Search for the cell housing the specified text and yield its (X, Y) center coordinate. 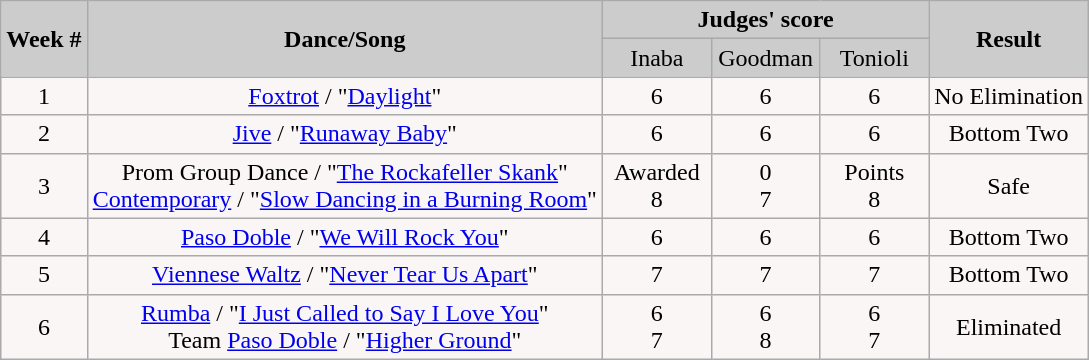
Judges' score (765, 20)
68 (766, 326)
Eliminated (1009, 326)
Inaba (656, 58)
Goodman (766, 58)
5 (44, 275)
3 (44, 186)
Foxtrot / "Daylight" (344, 96)
Safe (1009, 186)
07 (766, 186)
2 (44, 134)
Awarded8 (656, 186)
Tonioli (874, 58)
Dance/Song (344, 39)
Prom Group Dance / "The Rockafeller Skank"Contemporary / "Slow Dancing in a Burning Room" (344, 186)
Points8 (874, 186)
1 (44, 96)
Rumba / "I Just Called to Say I Love You" Team Paso Doble / "Higher Ground" (344, 326)
Jive / "Runaway Baby" (344, 134)
Viennese Waltz / "Never Tear Us Apart" (344, 275)
Paso Doble / "We Will Rock You" (344, 237)
4 (44, 237)
Week # (44, 39)
Result (1009, 39)
No Elimination (1009, 96)
